Pinpoint the cell where the given text exists, returning its (x, y) midpoint coordinate. 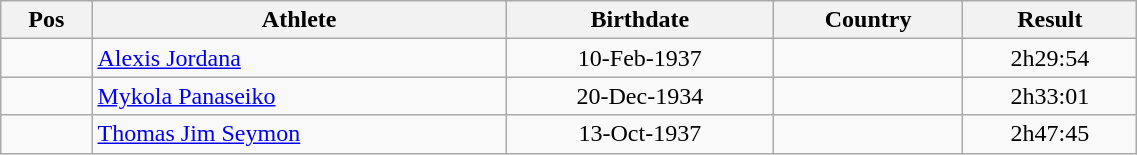
Mykola Panaseiko (299, 96)
Alexis Jordana (299, 58)
2h29:54 (1050, 58)
Pos (46, 20)
2h33:01 (1050, 96)
Birthdate (640, 20)
Country (868, 20)
Result (1050, 20)
10-Feb-1937 (640, 58)
20-Dec-1934 (640, 96)
Athlete (299, 20)
2h47:45 (1050, 134)
13-Oct-1937 (640, 134)
Thomas Jim Seymon (299, 134)
